From the cell containing the given text, extract its center point as (X, Y) coordinate. 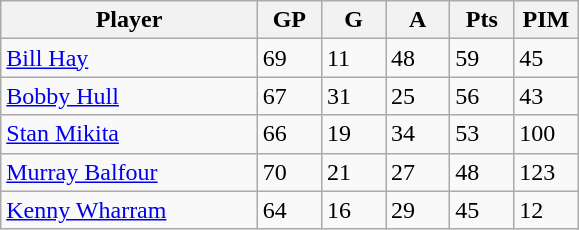
31 (353, 96)
100 (546, 134)
11 (353, 58)
G (353, 20)
Bobby Hull (130, 96)
GP (289, 20)
A (418, 20)
19 (353, 134)
29 (418, 210)
Kenny Wharram (130, 210)
12 (546, 210)
Bill Hay (130, 58)
16 (353, 210)
Player (130, 20)
59 (482, 58)
67 (289, 96)
53 (482, 134)
66 (289, 134)
25 (418, 96)
27 (418, 172)
Pts (482, 20)
Murray Balfour (130, 172)
21 (353, 172)
43 (546, 96)
PIM (546, 20)
70 (289, 172)
34 (418, 134)
56 (482, 96)
Stan Mikita (130, 134)
69 (289, 58)
123 (546, 172)
64 (289, 210)
